Output the [X, Y] coordinate of the center of the cell containing the given text.  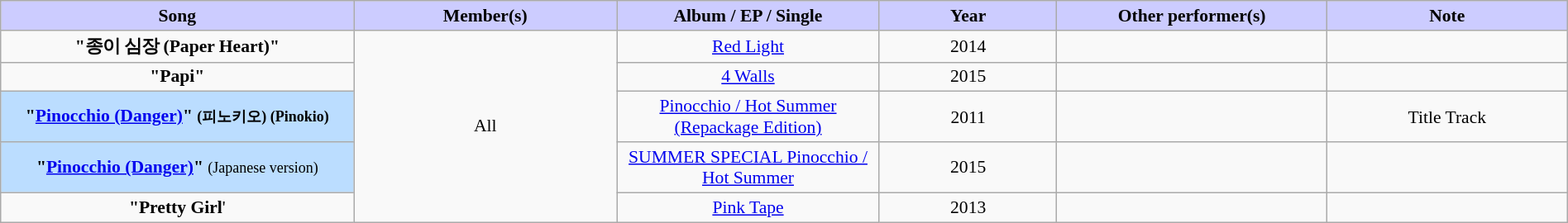
Pinocchio / Hot Summer (Repackage Edition) [748, 117]
"Pinocchio (Danger)" (Japanese version) [177, 167]
2011 [968, 117]
All [485, 126]
"Pretty Girl' [177, 207]
Year [968, 16]
Red Light [748, 46]
"Pinocchio (Danger)" (피노키오) (Pinokio) [177, 117]
Member(s) [485, 16]
Song [177, 16]
2013 [968, 207]
Pink Tape [748, 207]
Title Track [1447, 117]
Album / EP / Single [748, 16]
"종이 심장 (Paper Heart)" [177, 46]
Other performer(s) [1192, 16]
Note [1447, 16]
4 Walls [748, 77]
SUMMER SPECIAL Pinocchio / Hot Summer [748, 167]
"Papi" [177, 77]
2014 [968, 46]
